Identify which cell holds the provided text, then report its [x, y] central coordinate. 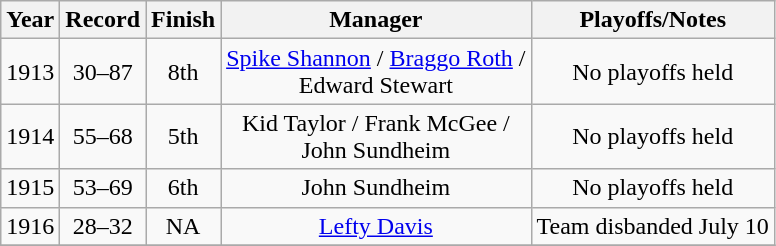
1913 [30, 72]
Finish [184, 20]
55–68 [103, 136]
6th [184, 188]
Playoffs/Notes [652, 20]
53–69 [103, 188]
Team disbanded July 10 [652, 226]
Manager [376, 20]
30–87 [103, 72]
8th [184, 72]
1914 [30, 136]
Spike Shannon / Braggo Roth / Edward Stewart [376, 72]
28–32 [103, 226]
NA [184, 226]
Record [103, 20]
1916 [30, 226]
Kid Taylor / Frank McGee / John Sundheim [376, 136]
John Sundheim [376, 188]
Lefty Davis [376, 226]
5th [184, 136]
Year [30, 20]
1915 [30, 188]
